Pinpoint the cell where the given text exists, returning its (x, y) midpoint coordinate. 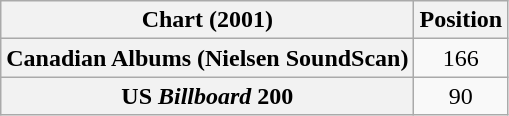
Chart (2001) (208, 20)
US Billboard 200 (208, 96)
90 (461, 96)
Position (461, 20)
166 (461, 58)
Canadian Albums (Nielsen SoundScan) (208, 58)
